Find where the given text appears and provide that cell's center as [x, y] coordinate. 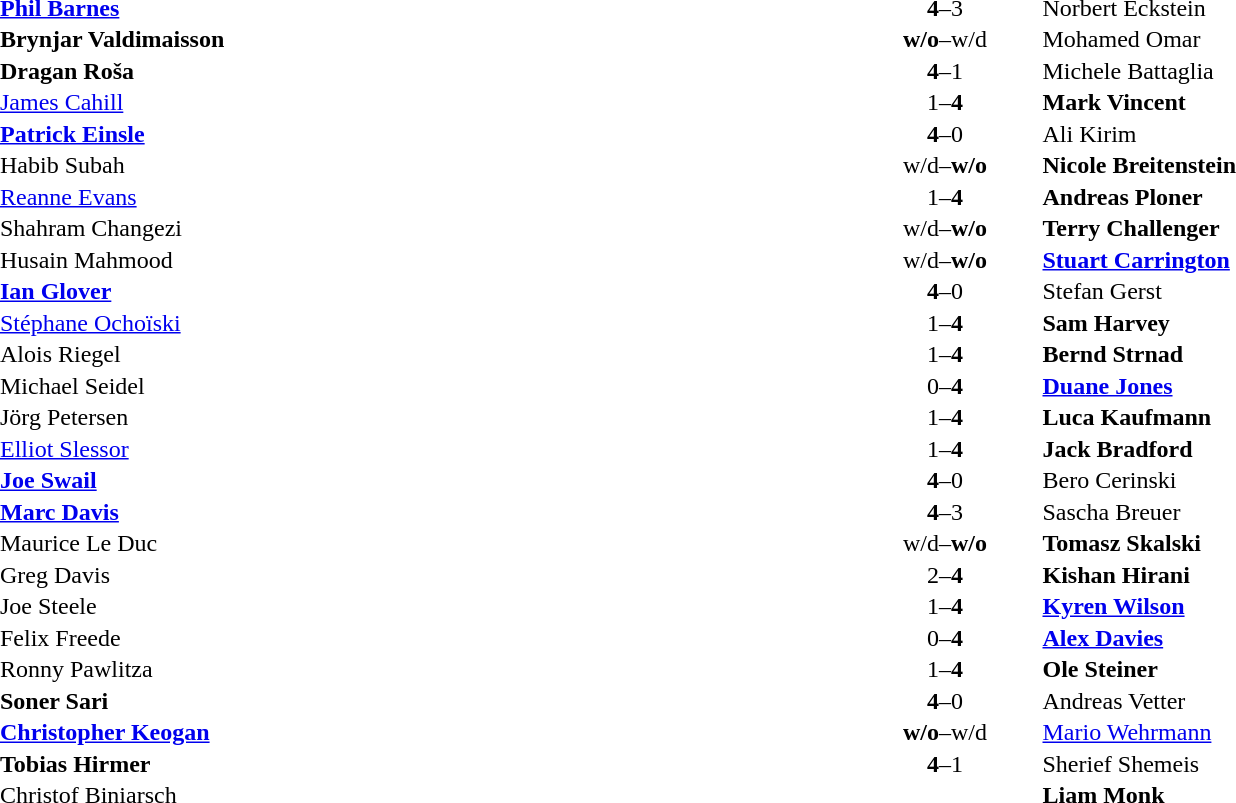
2–4 [944, 575]
4–3 [944, 512]
